Pinpoint the cell where the given text exists, returning its (X, Y) midpoint coordinate. 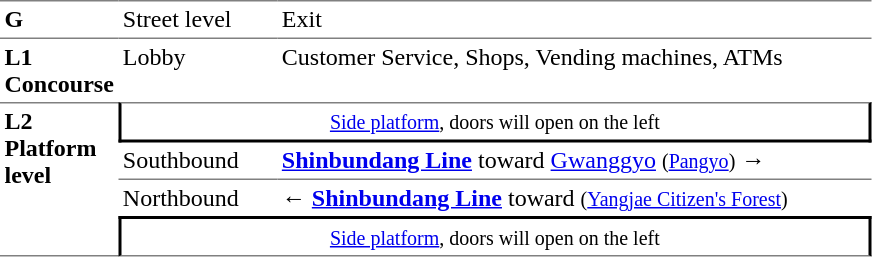
G (59, 19)
← Shinbundang Line toward (Yangjae Citizen's Forest) (574, 197)
Southbound (198, 160)
Street level (198, 19)
Exit (574, 19)
Shinbundang Line toward Gwanggyo (Pangyo) → (574, 160)
Lobby (198, 70)
Customer Service, Shops, Vending machines, ATMs (574, 70)
L2Platform level (59, 179)
L1Concourse (59, 70)
Northbound (198, 197)
